Detect which cell encompasses the target text, then output its [x, y] center coordinate. 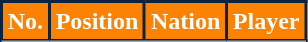
No. [26, 22]
Player [266, 22]
Nation [186, 22]
Position [96, 22]
